Return [x, y] of the center of cell containing provided text 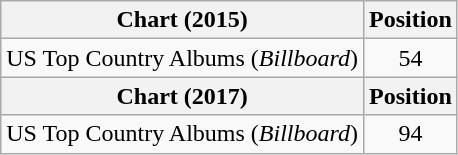
Chart (2015) [182, 20]
54 [411, 58]
94 [411, 134]
Chart (2017) [182, 96]
